From the cell containing the given text, extract its center point as [x, y] coordinate. 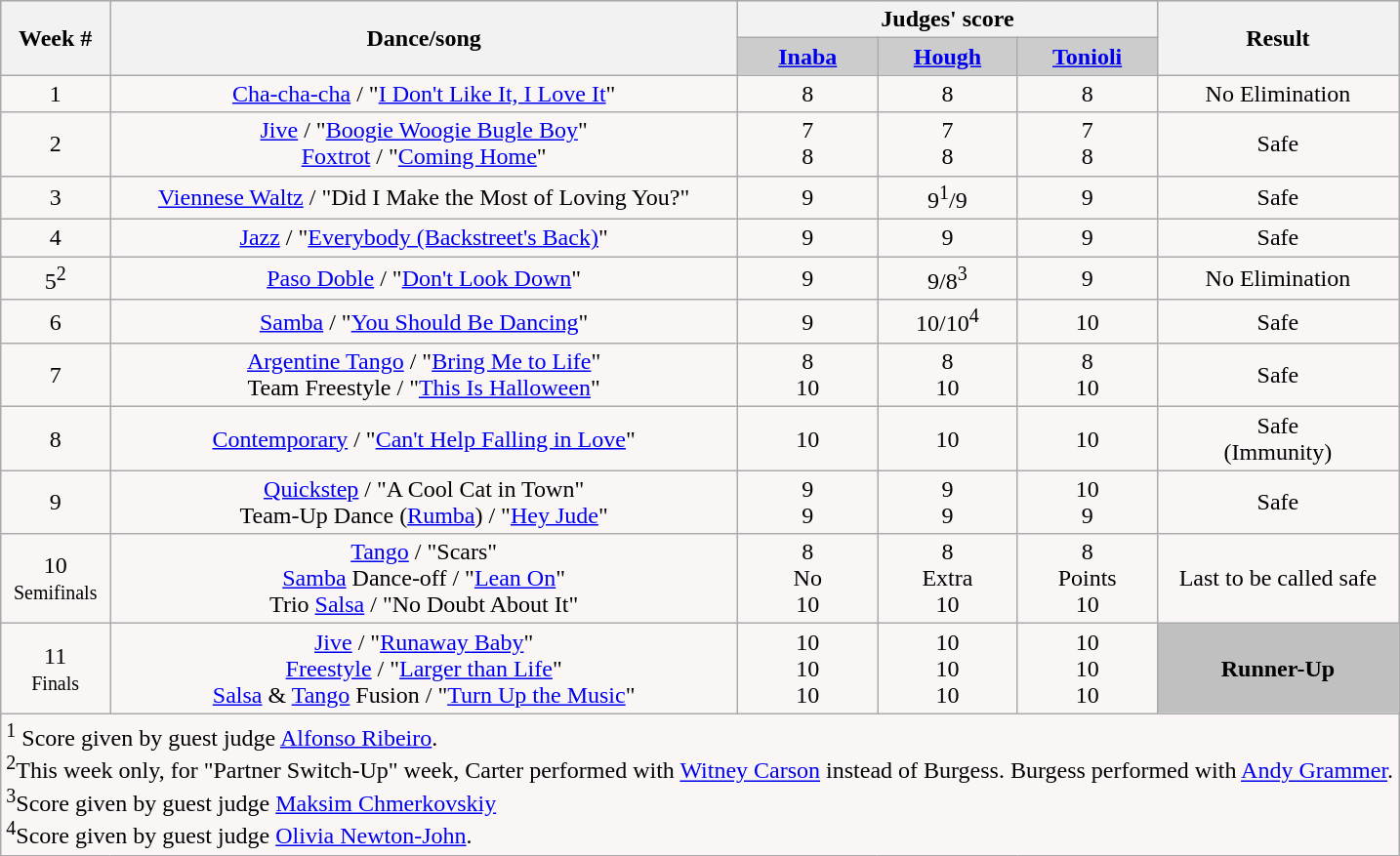
Viennese Waltz / "Did I Make the Most of Loving You?" [424, 197]
2 [56, 144]
3 [56, 197]
7 [56, 375]
Jive / "Runaway Baby" Freestyle / "Larger than Life" Salsa & Tango Fusion / "Turn Up the Music" [424, 669]
Judges' score [948, 20]
4 [56, 238]
Hough [947, 57]
Tango / "Scars"Samba Dance-off / "Lean On" Trio Salsa / "No Doubt About It" [424, 579]
Paso Doble / "Don't Look Down" [424, 279]
1 [56, 94]
Inaba [808, 57]
10/104 [947, 322]
Tonioli [1088, 57]
91/9 [947, 197]
Argentine Tango / "Bring Me to Life" Team Freestyle / "This Is Halloween" [424, 375]
8No10 [808, 579]
Jive / "Boogie Woogie Bugle Boy" Foxtrot / "Coming Home" [424, 144]
Safe(Immunity) [1277, 439]
9/83 [947, 279]
11Finals [56, 669]
Last to be called safe [1277, 579]
10Semifinals [56, 579]
Jazz / "Everybody (Backstreet's Back)" [424, 238]
8Points10 [1088, 579]
Contemporary / "Can't Help Falling in Love" [424, 439]
Week # [56, 38]
8Extra10 [947, 579]
Cha-cha-cha / "I Don't Like It, I Love It" [424, 94]
Samba / "You Should Be Dancing" [424, 322]
Dance/song [424, 38]
6 [56, 322]
52 [56, 279]
109 [1088, 502]
Result [1277, 38]
Quickstep / "A Cool Cat in Town" Team-Up Dance (Rumba) / "Hey Jude" [424, 502]
Runner-Up [1277, 669]
